Return the (x, y) coordinate for the center point of the cell that contains the specified text.  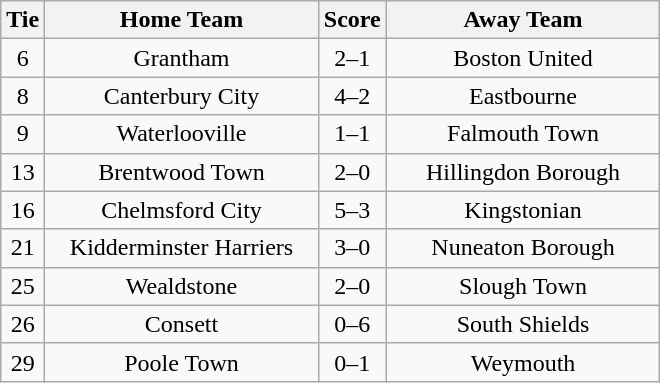
29 (23, 362)
Kidderminster Harriers (182, 248)
Waterlooville (182, 134)
6 (23, 58)
Boston United (523, 58)
Wealdstone (182, 286)
Brentwood Town (182, 172)
Consett (182, 324)
3–0 (352, 248)
Eastbourne (523, 96)
Slough Town (523, 286)
Tie (23, 20)
1–1 (352, 134)
Poole Town (182, 362)
26 (23, 324)
0–6 (352, 324)
Home Team (182, 20)
Canterbury City (182, 96)
Hillingdon Borough (523, 172)
Away Team (523, 20)
2–1 (352, 58)
4–2 (352, 96)
9 (23, 134)
Chelmsford City (182, 210)
13 (23, 172)
Grantham (182, 58)
Falmouth Town (523, 134)
16 (23, 210)
5–3 (352, 210)
21 (23, 248)
Weymouth (523, 362)
0–1 (352, 362)
25 (23, 286)
Kingstonian (523, 210)
Score (352, 20)
South Shields (523, 324)
8 (23, 96)
Nuneaton Borough (523, 248)
